Detect which cell encompasses the target text, then output its (x, y) center coordinate. 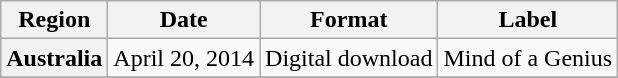
Date (184, 20)
April 20, 2014 (184, 58)
Digital download (349, 58)
Region (54, 20)
Format (349, 20)
Label (528, 20)
Mind of a Genius (528, 58)
Australia (54, 58)
